Identify which cell holds the provided text, then report its (x, y) central coordinate. 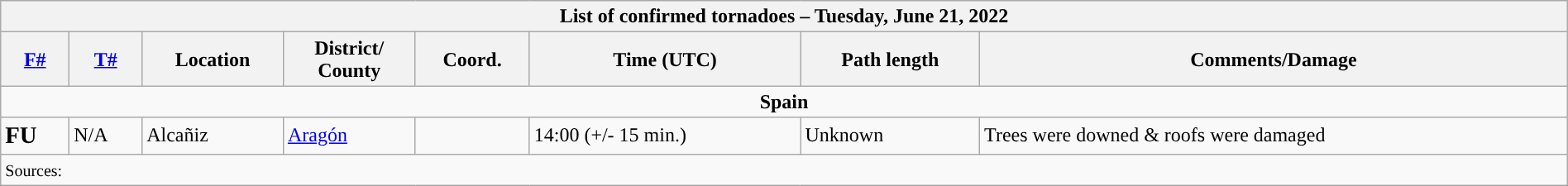
Time (UTC) (665, 60)
List of confirmed tornadoes – Tuesday, June 21, 2022 (784, 17)
F# (35, 60)
T# (106, 60)
Comments/Damage (1274, 60)
14:00 (+/- 15 min.) (665, 136)
Aragón (349, 136)
Alcañiz (213, 136)
N/A (106, 136)
Location (213, 60)
Coord. (472, 60)
Path length (890, 60)
Trees were downed & roofs were damaged (1274, 136)
FU (35, 136)
District/County (349, 60)
Spain (784, 102)
Unknown (890, 136)
Sources: (784, 169)
